Identify which cell holds the provided text, then report its (X, Y) central coordinate. 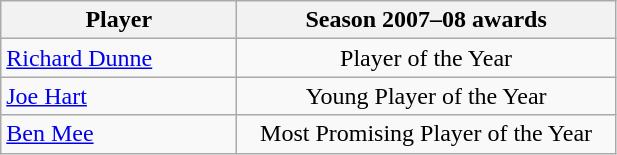
Player (119, 20)
Joe Hart (119, 96)
Player of the Year (426, 58)
Most Promising Player of the Year (426, 134)
Richard Dunne (119, 58)
Young Player of the Year (426, 96)
Season 2007–08 awards (426, 20)
Ben Mee (119, 134)
